Return (x, y) of the center of cell containing provided text 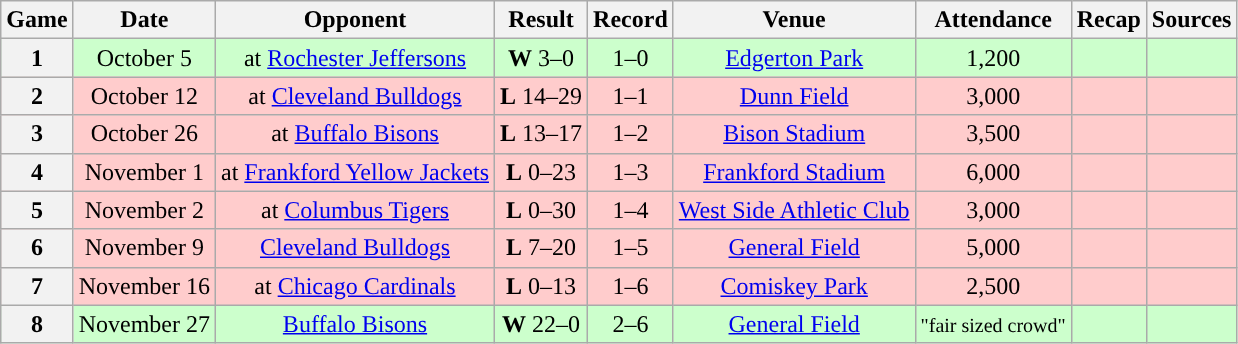
Frankford Stadium (794, 172)
October 5 (144, 58)
at Buffalo Bisons (354, 134)
Recap (1108, 20)
Dunn Field (794, 96)
1–5 (631, 248)
Comiskey Park (794, 286)
1–3 (631, 172)
Date (144, 20)
L 14–29 (542, 96)
November 2 (144, 210)
6 (37, 248)
Result (542, 20)
"fair sized crowd" (993, 324)
at Rochester Jeffersons (354, 58)
1–2 (631, 134)
L 7–20 (542, 248)
6,000 (993, 172)
1–1 (631, 96)
Record (631, 20)
at Cleveland Bulldogs (354, 96)
3 (37, 134)
L 0–30 (542, 210)
5,000 (993, 248)
October 26 (144, 134)
Cleveland Bulldogs (354, 248)
1–6 (631, 286)
Attendance (993, 20)
Sources (1192, 20)
West Side Athletic Club (794, 210)
October 12 (144, 96)
W 22–0 (542, 324)
November 16 (144, 286)
November 9 (144, 248)
Bison Stadium (794, 134)
Venue (794, 20)
8 (37, 324)
November 27 (144, 324)
2–6 (631, 324)
7 (37, 286)
1–0 (631, 58)
L 0–13 (542, 286)
Opponent (354, 20)
2,500 (993, 286)
3,500 (993, 134)
November 1 (144, 172)
at Chicago Cardinals (354, 286)
at Columbus Tigers (354, 210)
W 3–0 (542, 58)
2 (37, 96)
L 0–23 (542, 172)
Edgerton Park (794, 58)
1–4 (631, 210)
Buffalo Bisons (354, 324)
at Frankford Yellow Jackets (354, 172)
1 (37, 58)
L 13–17 (542, 134)
5 (37, 210)
4 (37, 172)
Game (37, 20)
1,200 (993, 58)
